Extract the (X, Y) coordinate from the center of the cell holding the provided text.  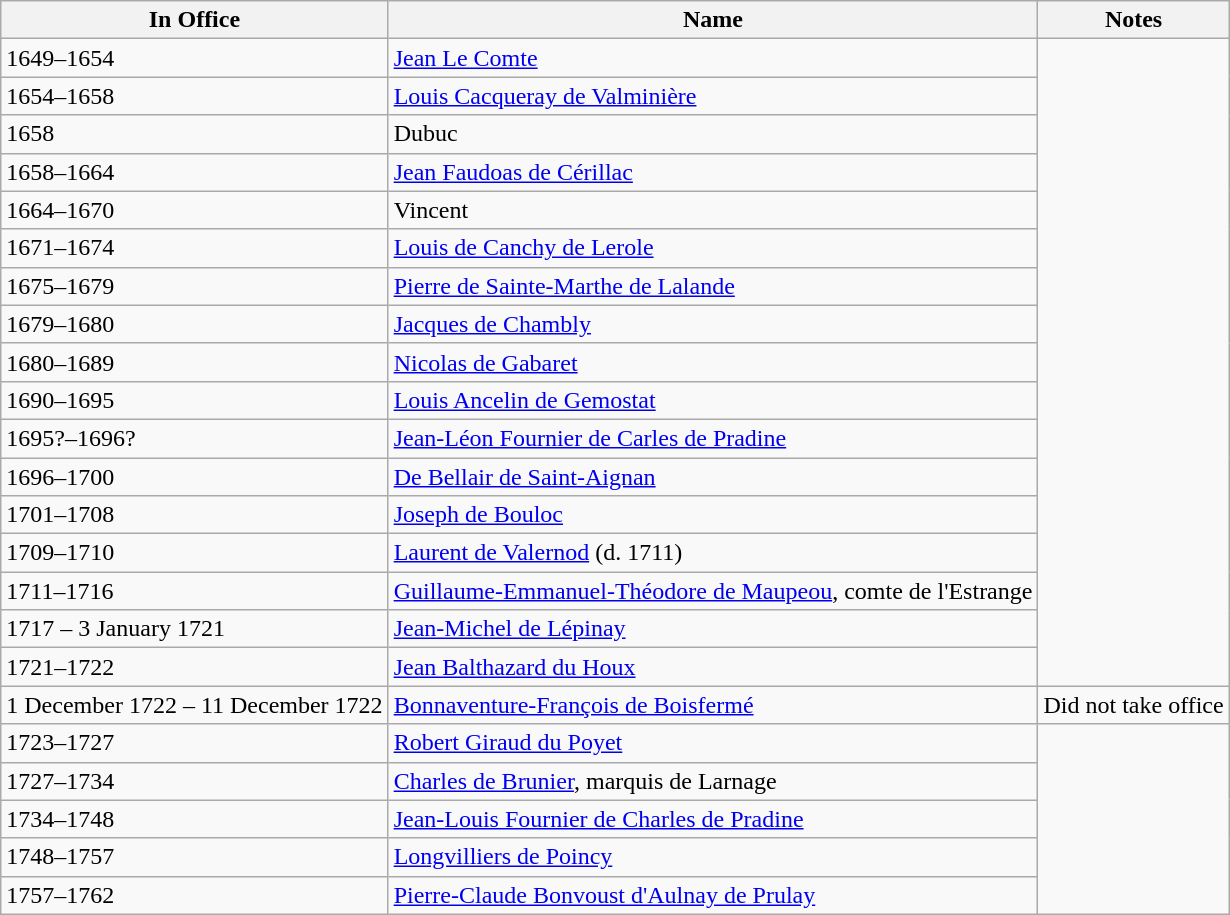
Jean Faudoas de Cérillac (713, 172)
1654–1658 (194, 96)
Jean Le Comte (713, 58)
1696–1700 (194, 477)
Louis de Canchy de Lerole (713, 248)
1721–1722 (194, 667)
Guillaume-Emmanuel-Théodore de Maupeou, comte de l'Estrange (713, 591)
Longvilliers de Poincy (713, 857)
1717 – 3 January 1721 (194, 629)
1690–1695 (194, 400)
1748–1757 (194, 857)
In Office (194, 20)
1658 (194, 134)
1 December 1722 – 11 December 1722 (194, 705)
Robert Giraud du Poyet (713, 743)
Joseph de Bouloc (713, 515)
Jacques de Chambly (713, 324)
Jean-Louis Fournier de Charles de Pradine (713, 819)
1701–1708 (194, 515)
Jean-Léon Fournier de Carles de Pradine (713, 438)
Pierre de Sainte-Marthe de Lalande (713, 286)
Did not take office (1134, 705)
Pierre-Claude Bonvoust d'Aulnay de Prulay (713, 895)
1675–1679 (194, 286)
1680–1689 (194, 362)
1757–1762 (194, 895)
Laurent de Valernod (d. 1711) (713, 553)
Louis Cacqueray de Valminière (713, 96)
1664–1670 (194, 210)
Jean Balthazard du Houx (713, 667)
1671–1674 (194, 248)
Nicolas de Gabaret (713, 362)
Vincent (713, 210)
Name (713, 20)
1734–1748 (194, 819)
Notes (1134, 20)
1695?–1696? (194, 438)
De Bellair de Saint-Aignan (713, 477)
Jean-Michel de Lépinay (713, 629)
Dubuc (713, 134)
1649–1654 (194, 58)
Bonnaventure-François de Boisfermé (713, 705)
Charles de Brunier, marquis de Larnage (713, 781)
1727–1734 (194, 781)
1679–1680 (194, 324)
1711–1716 (194, 591)
Louis Ancelin de Gemostat (713, 400)
1658–1664 (194, 172)
1723–1727 (194, 743)
1709–1710 (194, 553)
